From the cell containing the given text, extract its center point as [x, y] coordinate. 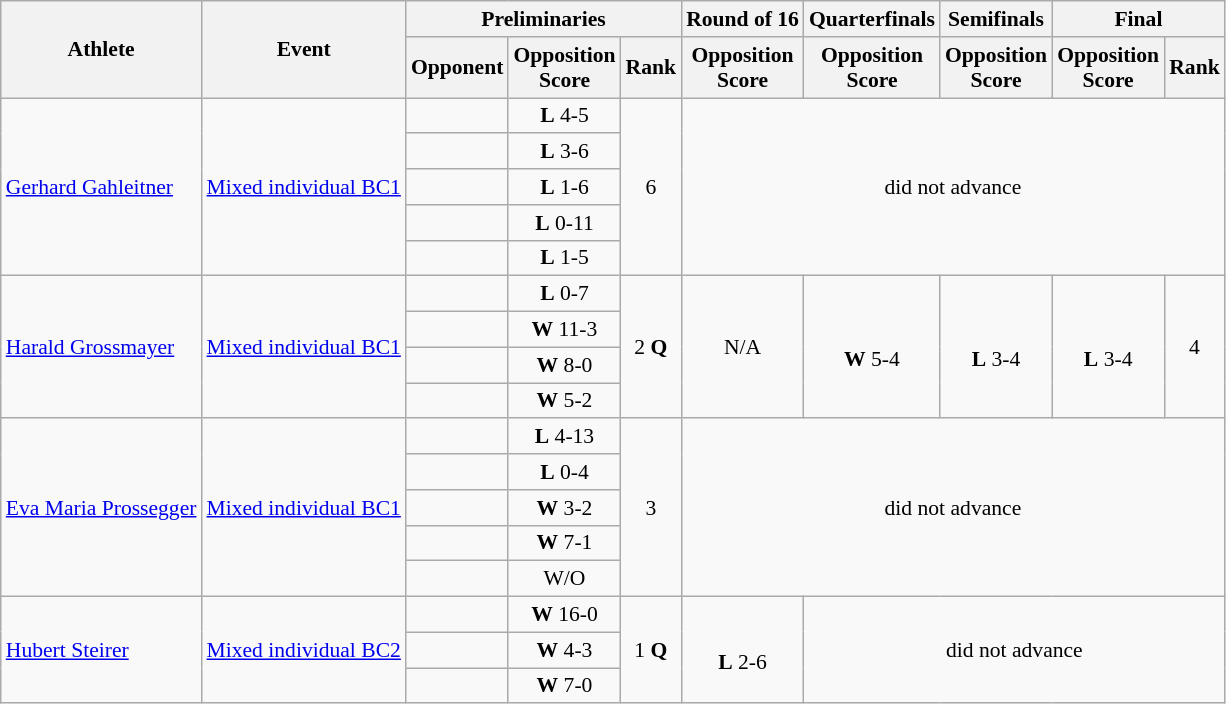
2 Q [652, 347]
L 4-5 [564, 116]
W 16-0 [564, 615]
W 7-1 [564, 543]
Gerhard Gahleitner [102, 187]
L 0-4 [564, 472]
W 7-0 [564, 686]
Athlete [102, 50]
L 1-6 [564, 187]
Eva Maria Prossegger [102, 508]
W 4-3 [564, 650]
Hubert Steirer [102, 650]
Quarterfinals [872, 19]
Opponent [458, 68]
6 [652, 187]
L 4-13 [564, 437]
Harald Grossmayer [102, 347]
Round of 16 [742, 19]
L 0-7 [564, 294]
Final [1138, 19]
L 0-11 [564, 223]
W/O [564, 579]
W 8-0 [564, 365]
1 Q [652, 650]
Mixed individual BC2 [303, 650]
L 3-6 [564, 152]
W 3-2 [564, 508]
W 11-3 [564, 330]
Preliminaries [544, 19]
N/A [742, 347]
4 [1194, 347]
W 5-4 [872, 347]
Event [303, 50]
L 2-6 [742, 650]
3 [652, 508]
W 5-2 [564, 401]
L 1-5 [564, 258]
Semifinals [996, 19]
